Locate the cell with the specified text and output its [X, Y] center coordinate. 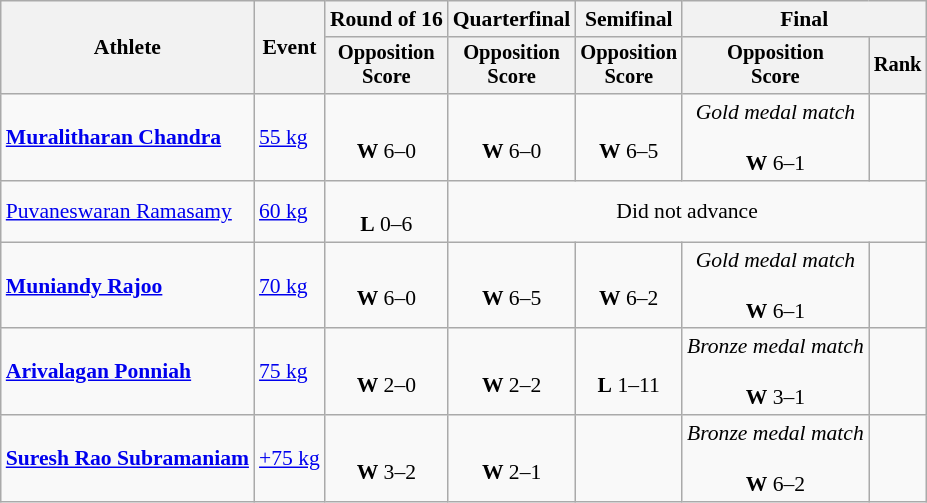
W 2–0 [386, 372]
55 kg [290, 138]
Semifinal [628, 19]
Rank [898, 66]
Did not advance [688, 212]
60 kg [290, 212]
Event [290, 48]
Muniandy Rajoo [128, 286]
70 kg [290, 286]
W 3–2 [386, 458]
Bronze medal matchW 3–1 [776, 372]
L 1–11 [628, 372]
+75 kg [290, 458]
W 2–2 [512, 372]
75 kg [290, 372]
Puvaneswaran Ramasamy [128, 212]
Muralitharan Chandra [128, 138]
W 2–1 [512, 458]
Round of 16 [386, 19]
L 0–6 [386, 212]
Final [804, 19]
W 6–2 [628, 286]
Quarterfinal [512, 19]
Bronze medal matchW 6–2 [776, 458]
Athlete [128, 48]
Suresh Rao Subramaniam [128, 458]
Arivalagan Ponniah [128, 372]
